Pinpoint the cell where the given text exists, returning its (x, y) midpoint coordinate. 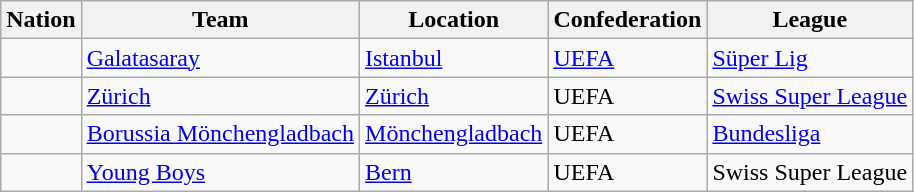
Nation (41, 20)
Young Boys (220, 172)
Bundesliga (810, 134)
Süper Lig (810, 58)
Galatasaray (220, 58)
Istanbul (454, 58)
Team (220, 20)
League (810, 20)
Bern (454, 172)
Mönchengladbach (454, 134)
Location (454, 20)
Confederation (628, 20)
Borussia Mönchengladbach (220, 134)
